Capture the cell that displays the provided text and extract its (x, y) central coordinate. 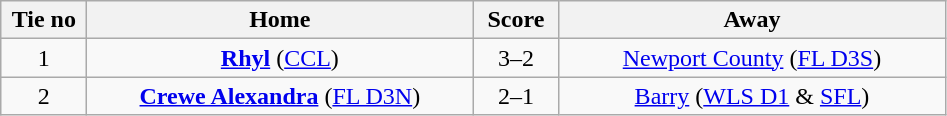
Barry (WLS D1 & SFL) (752, 96)
1 (44, 58)
2–1 (516, 96)
Rhyl (CCL) (280, 58)
Newport County (FL D3S) (752, 58)
Tie no (44, 20)
Crewe Alexandra (FL D3N) (280, 96)
Home (280, 20)
Away (752, 20)
Score (516, 20)
2 (44, 96)
3–2 (516, 58)
